Extract the (X, Y) coordinate from the center of the cell holding the provided text.  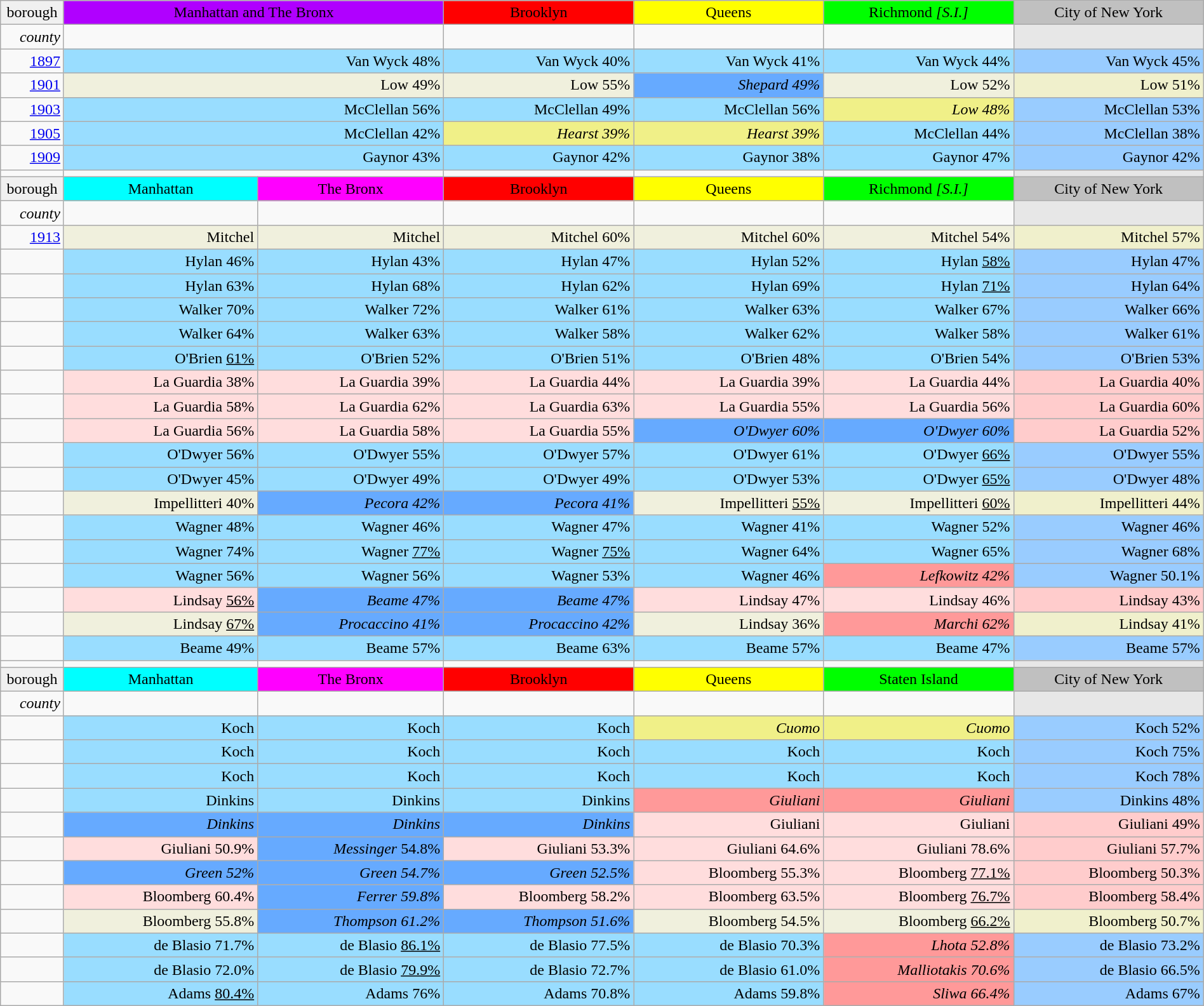
Low 55% (538, 85)
Green 52.5% (538, 873)
La Guardia 38% (160, 382)
Bloomberg 76.7% (918, 897)
Pecora 41% (538, 503)
Wagner 68% (1109, 551)
1903 (32, 109)
McClellan 49% (538, 109)
O'Dwyer 61% (729, 455)
1901 (32, 85)
Thompson 61.2% (351, 921)
Giuliani 57.7% (1109, 848)
Adams 59.8% (729, 993)
Dinkins 48% (1109, 800)
Lindsay 47% (729, 600)
Hylan 43% (351, 261)
1909 (32, 158)
Ferrer 59.8% (351, 897)
de Blasio 72.7% (538, 969)
Impellitteri 44% (1109, 503)
Walker 67% (918, 310)
Lindsay 41% (1109, 624)
McClellan 53% (1109, 109)
Wagner 53% (538, 575)
Gaynor 38% (729, 158)
Staten Island (918, 680)
O'Dwyer 53% (729, 479)
Low 52% (918, 85)
O'Brien 53% (1109, 358)
Bloomberg 77.1% (918, 873)
Lindsay 36% (729, 624)
Koch 75% (1109, 752)
Walker 64% (160, 334)
Walker 72% (351, 310)
Messinger 54.8% (351, 848)
Wagner 50.1% (1109, 575)
Hylan 62% (538, 285)
Hylan 69% (729, 285)
1905 (32, 133)
McClellan 42% (253, 133)
de Blasio 72.0% (160, 969)
Bloomberg 50.3% (1109, 873)
Mitchel 57% (1109, 237)
de Blasio 73.2% (1109, 945)
Wagner 52% (918, 527)
Van Wyck 48% (253, 61)
Lindsay 46% (918, 600)
Adams 80.4% (160, 993)
O'Dwyer 45% (160, 479)
Wagner 75% (538, 551)
Malliotakis 70.6% (918, 969)
Adams 70.8% (538, 993)
Procaccino 41% (351, 624)
Low 51% (1109, 85)
Wagner 77% (351, 551)
Hylan 58% (918, 261)
O'Dwyer 57% (538, 455)
Bloomberg 60.4% (160, 897)
Lindsay 56% (160, 600)
Bloomberg 58.2% (538, 897)
Wagner 74% (160, 551)
La Guardia 62% (351, 406)
Bloomberg 50.7% (1109, 921)
Walker 70% (160, 310)
Koch 78% (1109, 776)
Manhattan and The Bronx (253, 13)
Impellitteri 60% (918, 503)
Low 49% (253, 85)
O'Brien 52% (351, 358)
Hylan 64% (1109, 285)
Van Wyck 44% (918, 61)
Van Wyck 41% (729, 61)
Giuliani 64.6% (729, 848)
de Blasio 61.0% (729, 969)
Wagner 48% (160, 527)
1913 (32, 237)
Adams 67% (1109, 993)
Hylan 68% (351, 285)
Hylan 63% (160, 285)
Impellitteri 40% (160, 503)
Shepard 49% (729, 85)
McClellan 38% (1109, 133)
Wagner 65% (918, 551)
de Blasio 70.3% (729, 945)
Green 54.7% (351, 873)
Sliwa 66.4% (918, 993)
Wagner 41% (729, 527)
Thompson 51.6% (538, 921)
Pecora 42% (351, 503)
O'Brien 54% (918, 358)
de Blasio 66.5% (1109, 969)
Green 52% (160, 873)
de Blasio 71.7% (160, 945)
Walker 66% (1109, 310)
Hylan 71% (918, 285)
La Guardia 52% (1109, 431)
La Guardia 63% (538, 406)
O'Dwyer 66% (918, 455)
Van Wyck 40% (538, 61)
Adams 76% (351, 993)
Low 48% (918, 109)
Gaynor 43% (253, 158)
O'Dwyer 65% (918, 479)
Wagner 47% (538, 527)
O'Brien 51% (538, 358)
La Guardia 40% (1109, 382)
Hylan 46% (160, 261)
Giuliani 49% (1109, 824)
Bloomberg 55.8% (160, 921)
Bloomberg 55.3% (729, 873)
Bloomberg 54.5% (729, 921)
Lindsay 67% (160, 624)
de Blasio 79.9% (351, 969)
O'Brien 48% (729, 358)
Koch 52% (1109, 728)
de Blasio 86.1% (351, 945)
Procaccino 42% (538, 624)
Bloomberg 58.4% (1109, 897)
O'Dwyer 56% (160, 455)
O'Dwyer 48% (1109, 479)
La Guardia 60% (1109, 406)
McClellan 44% (918, 133)
Hylan 52% (729, 261)
Van Wyck 45% (1109, 61)
Mitchel 54% (918, 237)
Giuliani 78.6% (918, 848)
Bloomberg 66.2% (918, 921)
Gaynor 47% (918, 158)
O'Brien 61% (160, 358)
Bloomberg 63.5% (729, 897)
Giuliani 50.9% (160, 848)
Walker 62% (729, 334)
1897 (32, 61)
Marchi 62% (918, 624)
Giuliani 53.3% (538, 848)
Lefkowitz 42% (918, 575)
Lindsay 43% (1109, 600)
Wagner 64% (729, 551)
Impellitteri 55% (729, 503)
Beame 63% (538, 648)
de Blasio 77.5% (538, 945)
Beame 49% (160, 648)
Lhota 52.8% (918, 945)
